Capture the cell that displays the provided text and extract its (X, Y) central coordinate. 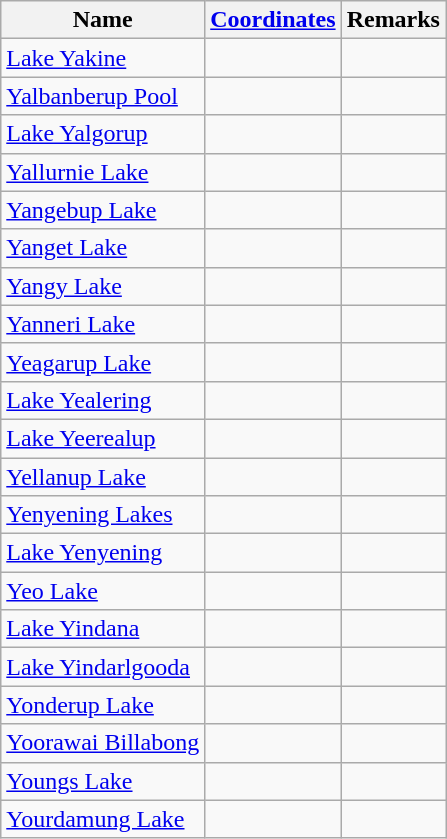
Yonderup Lake (103, 705)
Remarks (393, 20)
Yangebup Lake (103, 210)
Yeagarup Lake (103, 362)
Lake Yindana (103, 629)
Coordinates (273, 20)
Lake Yindarlgooda (103, 667)
Yeo Lake (103, 591)
Yoorawai Billabong (103, 743)
Yallurnie Lake (103, 172)
Yellanup Lake (103, 477)
Yourdamung Lake (103, 819)
Lake Yeerealup (103, 438)
Lake Yealering (103, 400)
Yanget Lake (103, 248)
Lake Yalgorup (103, 134)
Lake Yakine (103, 58)
Lake Yenyening (103, 553)
Yenyening Lakes (103, 515)
Youngs Lake (103, 781)
Yalbanberup Pool (103, 96)
Name (103, 20)
Yangy Lake (103, 286)
Yanneri Lake (103, 324)
